Locate the cell with the specified text and output its (X, Y) center coordinate. 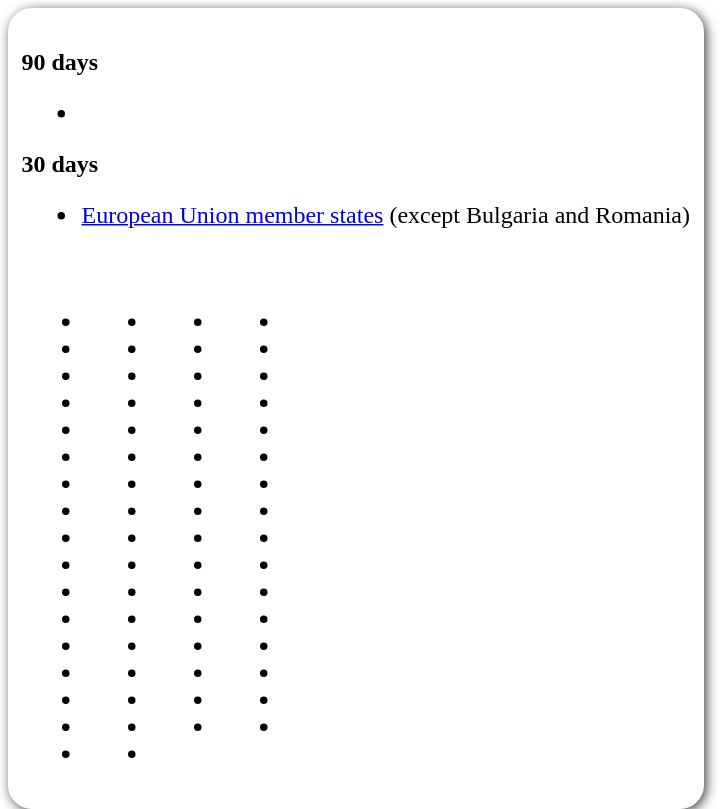
90 days30 days European Union member states (except Bulgaria and Romania) (356, 408)
